Return (x, y) of the center of cell containing provided text 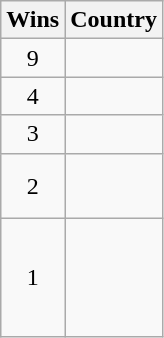
1 (33, 278)
2 (33, 186)
Country (114, 20)
4 (33, 96)
3 (33, 134)
9 (33, 58)
Wins (33, 20)
